Capture the cell that displays the provided text and extract its [x, y] central coordinate. 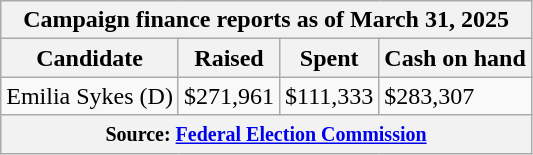
Emilia Sykes (D) [90, 96]
Cash on hand [455, 58]
$271,961 [228, 96]
Candidate [90, 58]
$111,333 [330, 96]
Campaign finance reports as of March 31, 2025 [266, 20]
Source: Federal Election Commission [266, 134]
$283,307 [455, 96]
Spent [330, 58]
Raised [228, 58]
